Determine the [X, Y] coordinate at the center of the cell enclosing the given text.  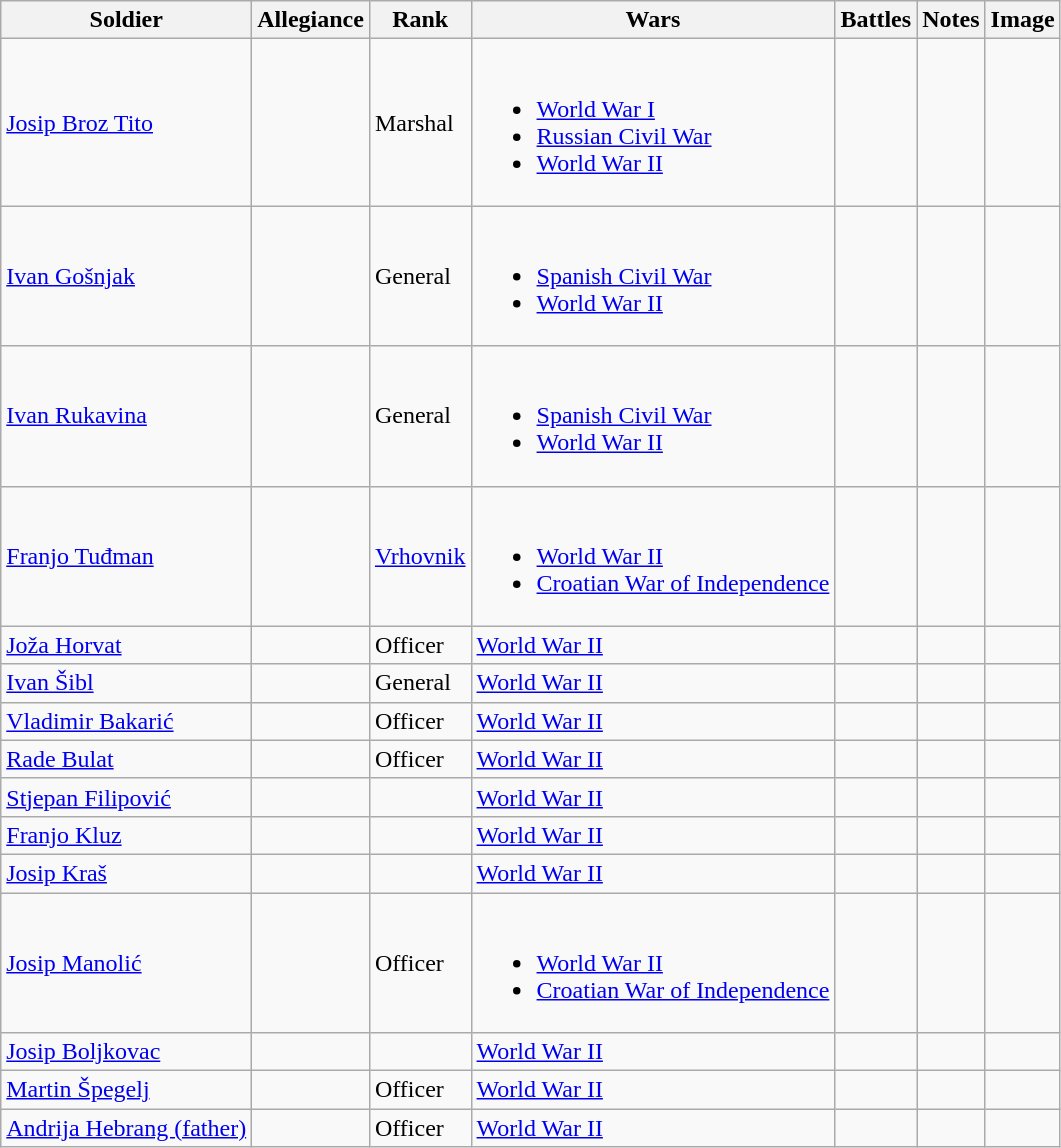
Ivan Gošnjak [126, 276]
Martin Špegelj [126, 1090]
Josip Broz Tito [126, 122]
Andrija Hebrang (father) [126, 1128]
Josip Boljkovac [126, 1052]
Notes [951, 20]
Rank [420, 20]
Battles [876, 20]
Vladimir Bakarić [126, 721]
World War IRussian Civil WarWorld War II [653, 122]
Rade Bulat [126, 759]
Franjo Tuđman [126, 556]
Stjepan Filipović [126, 797]
Allegiance [311, 20]
Joža Horvat [126, 645]
Ivan Rukavina [126, 416]
Marshal [420, 122]
Josip Kraš [126, 873]
Ivan Šibl [126, 683]
Josip Manolić [126, 962]
Soldier [126, 20]
Image [1022, 20]
Vrhovnik [420, 556]
Wars [653, 20]
Franjo Kluz [126, 835]
